Return the (X, Y) coordinate for the center point of the cell that contains the specified text.  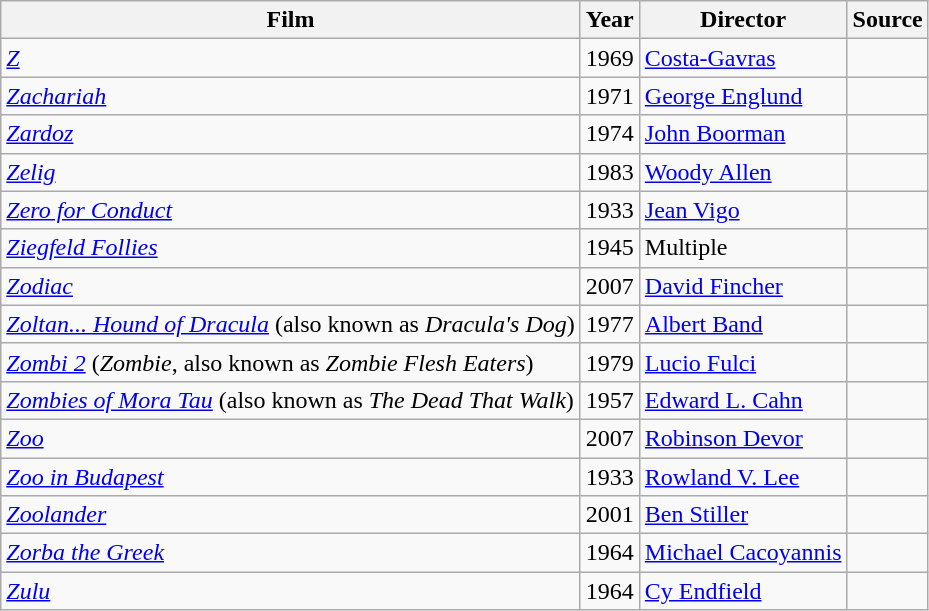
Woody Allen (743, 172)
Edward L. Cahn (743, 400)
Zachariah (291, 96)
Year (610, 20)
2001 (610, 515)
Zombies of Mora Tau (also known as The Dead That Walk) (291, 400)
Ben Stiller (743, 515)
Costa-Gavras (743, 58)
Lucio Fulci (743, 362)
David Fincher (743, 286)
Albert Band (743, 324)
1945 (610, 248)
Film (291, 20)
1969 (610, 58)
John Boorman (743, 134)
Zoo in Budapest (291, 477)
Director (743, 20)
George Englund (743, 96)
1983 (610, 172)
Zoolander (291, 515)
Zombi 2 (Zombie, also known as Zombie Flesh Eaters) (291, 362)
1974 (610, 134)
1977 (610, 324)
1957 (610, 400)
Zoltan... Hound of Dracula (also known as Dracula's Dog) (291, 324)
Zelig (291, 172)
Zodiac (291, 286)
Rowland V. Lee (743, 477)
Multiple (743, 248)
Zulu (291, 591)
Zoo (291, 438)
Ziegfeld Follies (291, 248)
Robinson Devor (743, 438)
Z (291, 58)
Zero for Conduct (291, 210)
Zorba the Greek (291, 553)
1971 (610, 96)
Zardoz (291, 134)
Jean Vigo (743, 210)
Michael Cacoyannis (743, 553)
Source (888, 20)
1979 (610, 362)
Cy Endfield (743, 591)
